Find where the given text appears and provide that cell's center as (x, y) coordinate. 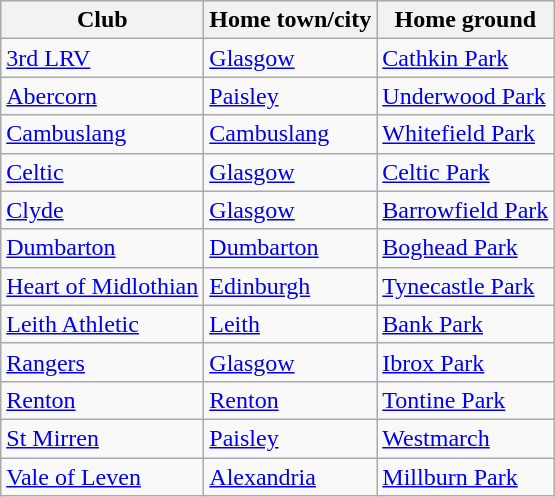
Tynecastle Park (466, 286)
Heart of Midlothian (102, 286)
Boghead Park (466, 248)
Whitefield Park (466, 134)
3rd LRV (102, 58)
Abercorn (102, 96)
Clyde (102, 210)
Home town/city (290, 20)
Underwood Park (466, 96)
Barrowfield Park (466, 210)
Westmarch (466, 438)
Tontine Park (466, 400)
Edinburgh (290, 286)
Ibrox Park (466, 362)
Leith Athletic (102, 324)
Celtic Park (466, 172)
Bank Park (466, 324)
Club (102, 20)
Millburn Park (466, 477)
Celtic (102, 172)
Leith (290, 324)
Alexandria (290, 477)
Vale of Leven (102, 477)
Home ground (466, 20)
St Mirren (102, 438)
Cathkin Park (466, 58)
Rangers (102, 362)
